Identify which cell holds the provided text, then report its [x, y] central coordinate. 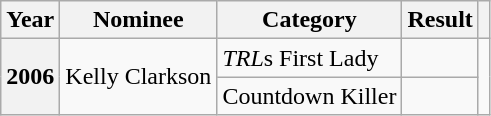
Kelly Clarkson [138, 77]
2006 [30, 77]
Nominee [138, 20]
Category [310, 20]
TRLs First Lady [310, 58]
Result [440, 20]
Year [30, 20]
Countdown Killer [310, 96]
